Output the (X, Y) coordinate of the center of the cell containing the given text.  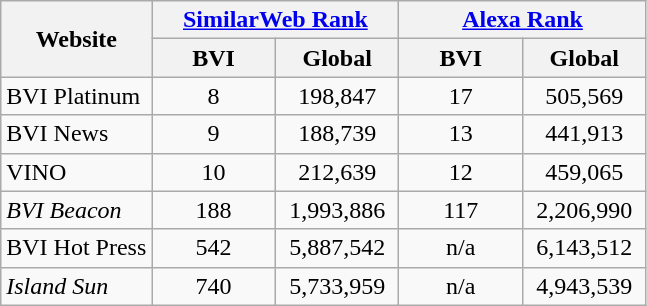
Alexa Rank (522, 20)
188,739 (337, 134)
BVI Platinum (76, 96)
198,847 (337, 96)
117 (461, 210)
4,943,539 (585, 286)
BVI Hot Press (76, 248)
5,887,542 (337, 248)
Website (76, 39)
6,143,512 (585, 248)
441,913 (585, 134)
SimilarWeb Rank (276, 20)
8 (214, 96)
212,639 (337, 172)
BVI Beacon (76, 210)
5,733,959 (337, 286)
Island Sun (76, 286)
13 (461, 134)
740 (214, 286)
9 (214, 134)
BVI News (76, 134)
505,569 (585, 96)
17 (461, 96)
12 (461, 172)
459,065 (585, 172)
1,993,886 (337, 210)
188 (214, 210)
542 (214, 248)
VINO (76, 172)
10 (214, 172)
2,206,990 (585, 210)
